For the text-containing cell, return its midpoint in (x, y) coordinate format. 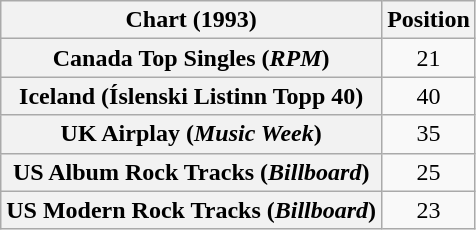
40 (429, 96)
US Modern Rock Tracks (Billboard) (192, 210)
Chart (1993) (192, 20)
UK Airplay (Music Week) (192, 134)
35 (429, 134)
21 (429, 58)
23 (429, 210)
Iceland (Íslenski Listinn Topp 40) (192, 96)
US Album Rock Tracks (Billboard) (192, 172)
Canada Top Singles (RPM) (192, 58)
Position (429, 20)
25 (429, 172)
